Scan for the cell matching the given text and deliver its [x, y] coordinate at center. 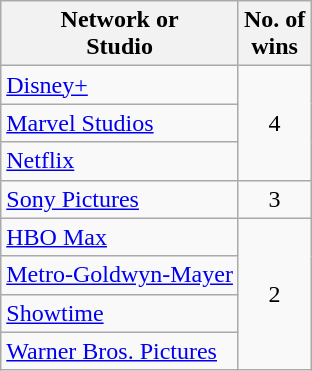
HBO Max [120, 237]
3 [274, 199]
Showtime [120, 313]
Marvel Studios [120, 123]
4 [274, 123]
Warner Bros. Pictures [120, 351]
Disney+ [120, 85]
Metro-Goldwyn-Mayer [120, 275]
2 [274, 294]
Sony Pictures [120, 199]
Network orStudio [120, 34]
Netflix [120, 161]
No. ofwins [274, 34]
